Determine the [x, y] coordinate at the center of the cell enclosing the given text.  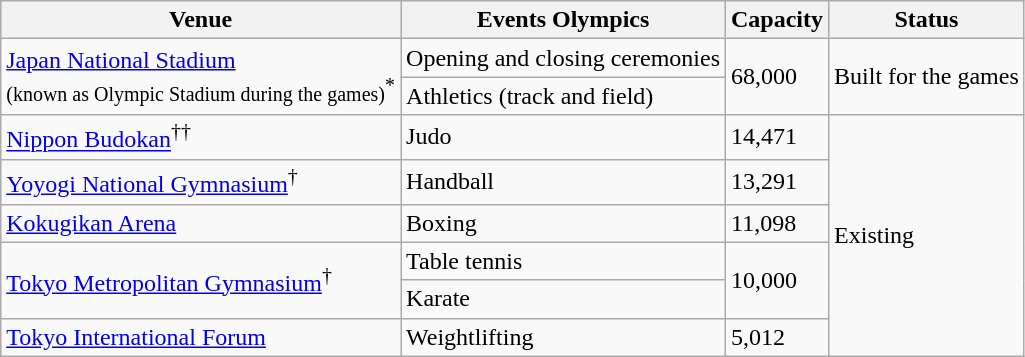
Handball [564, 182]
Athletics (track and field) [564, 96]
5,012 [778, 337]
Opening and closing ceremonies [564, 58]
Nippon Budokan†† [201, 138]
10,000 [778, 280]
Table tennis [564, 261]
Existing [927, 236]
Events Olympics [564, 20]
Yoyogi National Gymnasium† [201, 182]
Capacity [778, 20]
Karate [564, 299]
Judo [564, 138]
Tokyo International Forum [201, 337]
13,291 [778, 182]
Boxing [564, 223]
14,471 [778, 138]
Japan National Stadium(known as Olympic Stadium during the games)* [201, 77]
Tokyo Metropolitan Gymnasium† [201, 280]
68,000 [778, 77]
11,098 [778, 223]
Venue [201, 20]
Weightlifting [564, 337]
Status [927, 20]
Kokugikan Arena [201, 223]
Built for the games [927, 77]
